Extract the [X, Y] coordinate from the center of the cell holding the provided text.  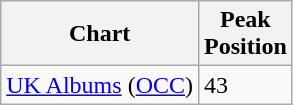
PeakPosition [246, 34]
Chart [100, 34]
UK Albums (OCC) [100, 85]
43 [246, 85]
